Search for the cell housing the specified text and yield its [X, Y] center coordinate. 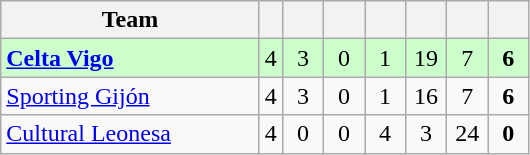
24 [468, 134]
Celta Vigo [130, 58]
Team [130, 20]
16 [426, 96]
Sporting Gijón [130, 96]
Cultural Leonesa [130, 134]
19 [426, 58]
